Search for the cell housing the specified text and yield its [X, Y] center coordinate. 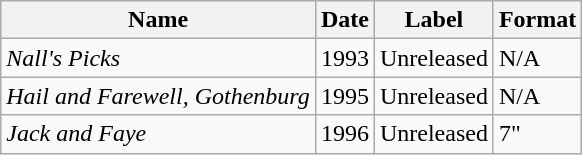
Nall's Picks [158, 58]
7" [537, 134]
Label [434, 20]
Format [537, 20]
Hail and Farewell, Gothenburg [158, 96]
Date [344, 20]
Jack and Faye [158, 134]
Name [158, 20]
1996 [344, 134]
1993 [344, 58]
1995 [344, 96]
